For the text-containing cell, return its midpoint in [X, Y] coordinate format. 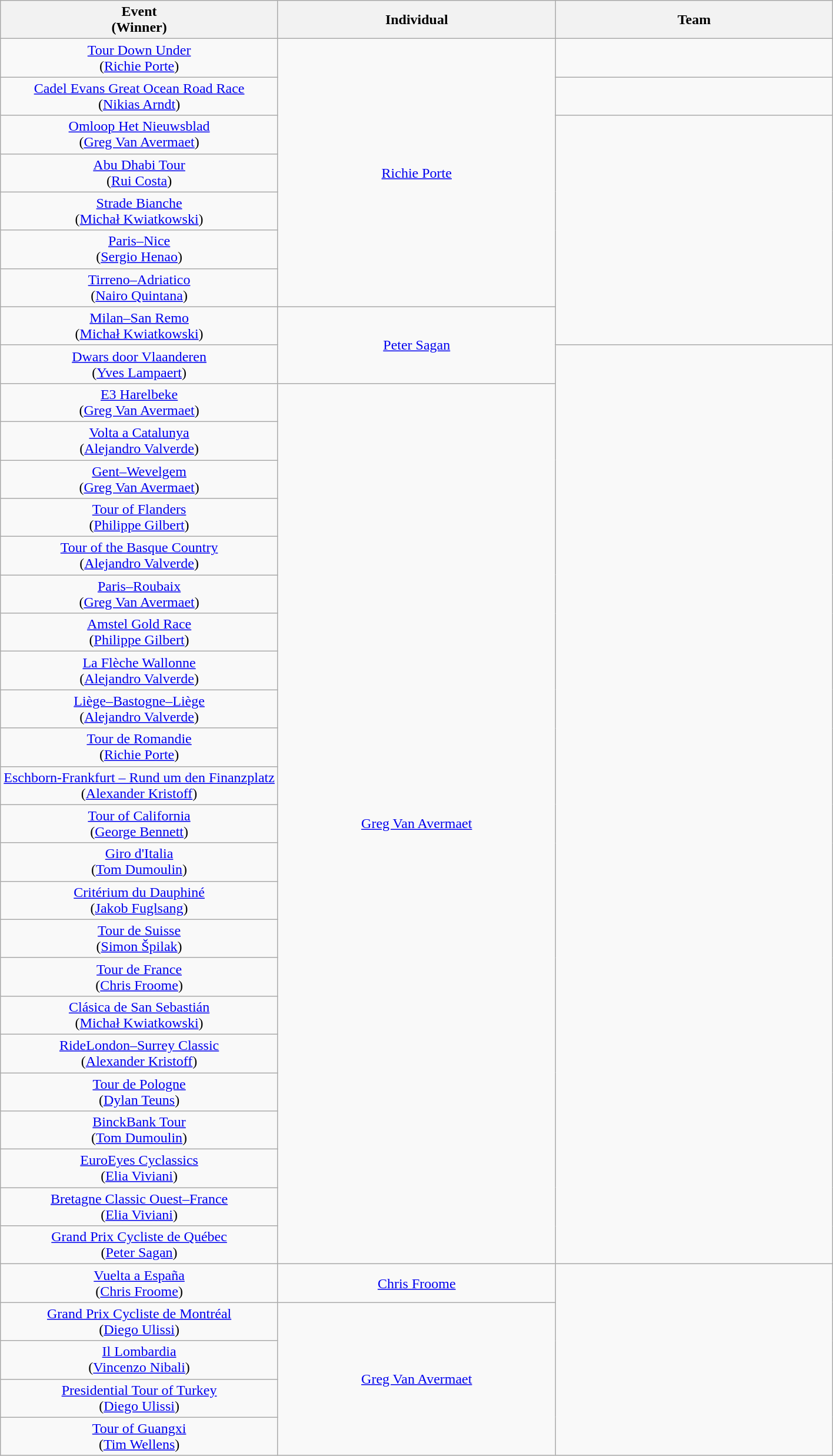
Tour of Guangxi(Tim Wellens) [139, 1436]
Individual [416, 20]
Tour of Flanders(Philippe Gilbert) [139, 518]
Cadel Evans Great Ocean Road Race(Nikias Arndt) [139, 97]
Richie Porte [416, 173]
Event(Winner) [139, 20]
Team [694, 20]
Vuelta a España(Chris Froome) [139, 1283]
Tour de France(Chris Froome) [139, 977]
Omloop Het Nieuwsblad(Greg Van Avermaet) [139, 134]
Grand Prix Cycliste de Québec(Peter Sagan) [139, 1245]
Bretagne Classic Ouest–France(Elia Viviani) [139, 1206]
Tirreno–Adriatico(Nairo Quintana) [139, 287]
Strade Bianche(Michał Kwiatkowski) [139, 211]
Amstel Gold Race(Philippe Gilbert) [139, 632]
Liège–Bastogne–Liège(Alejandro Valverde) [139, 709]
Tour de Pologne(Dylan Teuns) [139, 1091]
Chris Froome [416, 1283]
Tour Down Under(Richie Porte) [139, 58]
Gent–Wevelgem(Greg Van Avermaet) [139, 479]
BinckBank Tour(Tom Dumoulin) [139, 1130]
RideLondon–Surrey Classic(Alexander Kristoff) [139, 1053]
Giro d'Italia(Tom Dumoulin) [139, 862]
Eschborn-Frankfurt – Rund um den Finanzplatz(Alexander Kristoff) [139, 785]
Tour of California(George Bennett) [139, 824]
Paris–Nice(Sergio Henao) [139, 250]
Clásica de San Sebastián(Michał Kwiatkowski) [139, 1015]
Grand Prix Cycliste de Montréal(Diego Ulissi) [139, 1322]
Tour of the Basque Country(Alejandro Valverde) [139, 556]
Volta a Catalunya(Alejandro Valverde) [139, 440]
Tour de Romandie(Richie Porte) [139, 747]
Peter Sagan [416, 345]
Abu Dhabi Tour(Rui Costa) [139, 173]
Critérium du Dauphiné(Jakob Fuglsang) [139, 900]
EuroEyes Cyclassics(Elia Viviani) [139, 1169]
Presidential Tour of Turkey(Diego Ulissi) [139, 1398]
Paris–Roubaix(Greg Van Avermaet) [139, 594]
E3 Harelbeke(Greg Van Avermaet) [139, 403]
Tour de Suisse(Simon Špilak) [139, 938]
La Flèche Wallonne(Alejandro Valverde) [139, 671]
Milan–San Remo(Michał Kwiatkowski) [139, 326]
Il Lombardia(Vincenzo Nibali) [139, 1359]
Dwars door Vlaanderen(Yves Lampaert) [139, 364]
